From the cell containing the given text, extract its center point as [X, Y] coordinate. 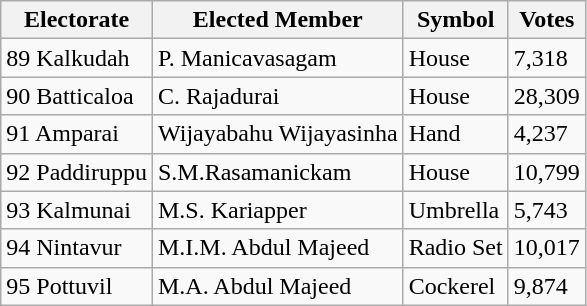
7,318 [546, 58]
94 Nintavur [77, 248]
M.I.M. Abdul Majeed [278, 248]
Electorate [77, 20]
P. Manicavasagam [278, 58]
91 Amparai [77, 134]
Hand [456, 134]
28,309 [546, 96]
M.S. Kariapper [278, 210]
Cockerel [456, 286]
Symbol [456, 20]
Wijayabahu Wijayasinha [278, 134]
95 Pottuvil [77, 286]
Radio Set [456, 248]
93 Kalmunai [77, 210]
9,874 [546, 286]
5,743 [546, 210]
90 Batticaloa [77, 96]
C. Rajadurai [278, 96]
Elected Member [278, 20]
M.A. Abdul Majeed [278, 286]
89 Kalkudah [77, 58]
10,799 [546, 172]
10,017 [546, 248]
4,237 [546, 134]
92 Paddiruppu [77, 172]
Umbrella [456, 210]
Votes [546, 20]
S.M.Rasamanickam [278, 172]
